Return [X, Y] of the center of cell containing provided text 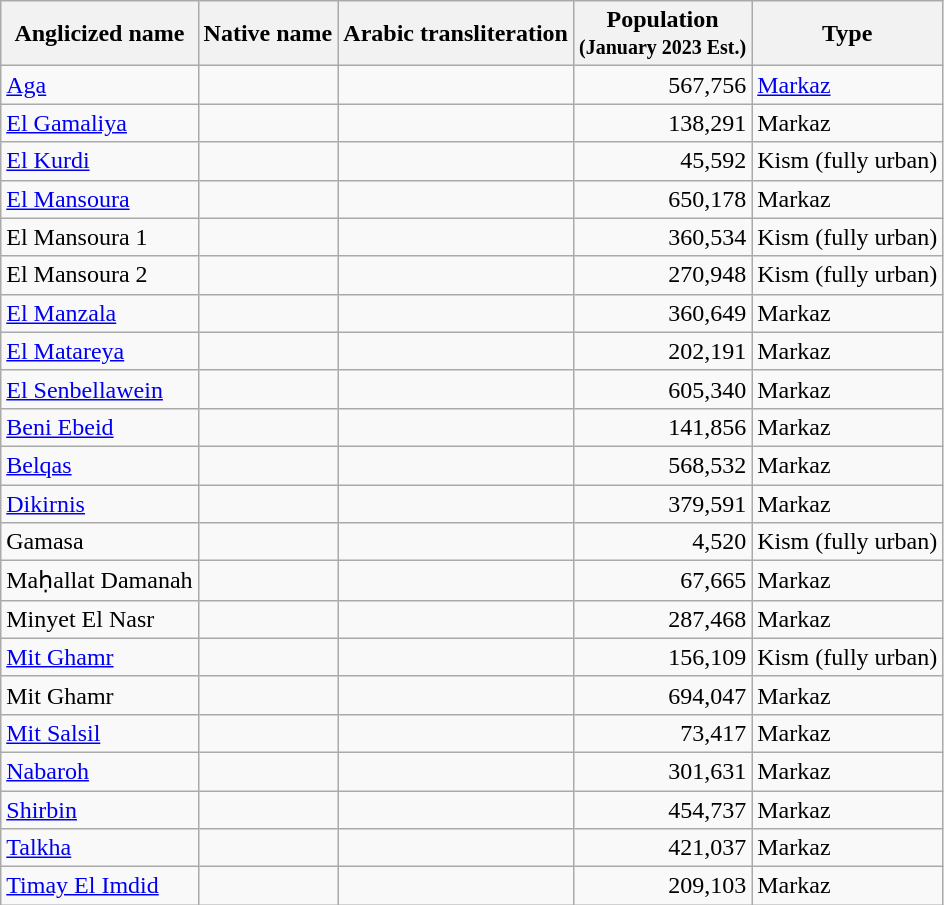
Minyet El Nasr [100, 619]
Anglicized name [100, 34]
Talkha [100, 848]
379,591 [662, 503]
El Manzala [100, 313]
287,468 [662, 619]
Population(January 2023 Est.) [662, 34]
650,178 [662, 199]
4,520 [662, 542]
El Gamaliya [100, 123]
605,340 [662, 389]
El Mansoura 2 [100, 275]
Shirbin [100, 809]
694,047 [662, 695]
El Mansoura 1 [100, 237]
138,291 [662, 123]
270,948 [662, 275]
Type [848, 34]
67,665 [662, 581]
El Kurdi [100, 161]
156,109 [662, 657]
360,649 [662, 313]
Gamasa [100, 542]
Beni Ebeid [100, 427]
567,756 [662, 85]
Belqas [100, 465]
Timay El Imdid [100, 886]
209,103 [662, 886]
Mit Salsil [100, 733]
73,417 [662, 733]
454,737 [662, 809]
Native name [268, 34]
El Senbellawein [100, 389]
421,037 [662, 848]
141,856 [662, 427]
El Matareya [100, 351]
Nabaroh [100, 771]
360,534 [662, 237]
45,592 [662, 161]
Arabic transliteration [456, 34]
301,631 [662, 771]
202,191 [662, 351]
Maḥallat Damanah [100, 581]
568,532 [662, 465]
Dikirnis [100, 503]
Aga [100, 85]
El Mansoura [100, 199]
